Find where the given text appears and provide that cell's center as (X, Y) coordinate. 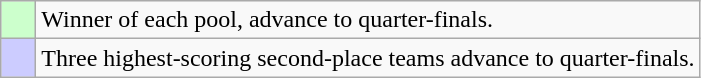
Three highest-scoring second-place teams advance to quarter-finals. (368, 58)
Winner of each pool, advance to quarter-finals. (368, 20)
